Provide the [X, Y] coordinate of the cell's center where the given text is located.  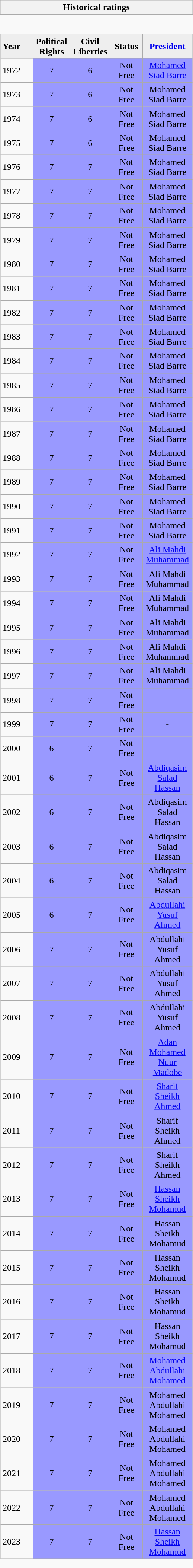
1981 [17, 288]
1998 [17, 700]
1987 [17, 433]
1999 [17, 724]
1982 [17, 313]
Historical ratings [97, 7]
1991 [17, 531]
2000 [17, 748]
2022 [17, 1508]
2002 [17, 812]
1976 [17, 168]
2005 [17, 915]
2019 [17, 1405]
Civil Liberties [90, 46]
2016 [17, 1302]
1974 [17, 118]
2015 [17, 1268]
1980 [17, 264]
2008 [17, 1018]
Adan Mohamed Nuur Madobe [167, 1057]
2020 [17, 1439]
1997 [17, 676]
2021 [17, 1473]
Status [126, 46]
1983 [17, 337]
1984 [17, 361]
Year [17, 46]
1973 [17, 95]
2004 [17, 880]
2009 [17, 1057]
1989 [17, 482]
1978 [17, 216]
President [167, 46]
2011 [17, 1131]
2018 [17, 1370]
2003 [17, 846]
2007 [17, 984]
1977 [17, 191]
2012 [17, 1165]
1996 [17, 651]
2010 [17, 1096]
2001 [17, 778]
2006 [17, 949]
1994 [17, 603]
2017 [17, 1336]
1972 [17, 70]
1995 [17, 628]
Political Rights [52, 46]
1985 [17, 385]
1988 [17, 458]
1992 [17, 555]
1979 [17, 240]
2014 [17, 1233]
2023 [17, 1542]
1986 [17, 409]
1990 [17, 506]
2013 [17, 1199]
1993 [17, 579]
1975 [17, 143]
